Extract the (x, y) coordinate from the center of the cell holding the provided text.  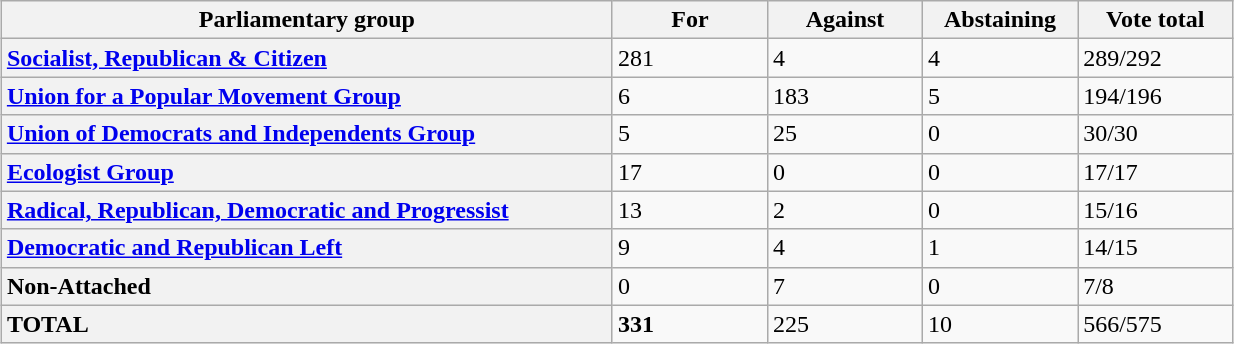
Abstaining (1000, 20)
194/196 (1156, 96)
17 (690, 172)
17/17 (1156, 172)
For (690, 20)
1 (1000, 248)
Vote total (1156, 20)
2 (844, 210)
Radical, Republican, Democratic and Progressist (306, 210)
13 (690, 210)
6 (690, 96)
225 (844, 324)
Parliamentary group (306, 20)
Against (844, 20)
10 (1000, 324)
Union of Democrats and Independents Group (306, 134)
15/16 (1156, 210)
566/575 (1156, 324)
14/15 (1156, 248)
183 (844, 96)
7 (844, 286)
289/292 (1156, 58)
30/30 (1156, 134)
TOTAL (306, 324)
Non-Attached (306, 286)
25 (844, 134)
281 (690, 58)
Socialist, Republican & Citizen (306, 58)
Union for a Popular Movement Group (306, 96)
9 (690, 248)
7/8 (1156, 286)
Democratic and Republican Left (306, 248)
Ecologist Group (306, 172)
331 (690, 324)
